For the text-containing cell, return its midpoint in [x, y] coordinate format. 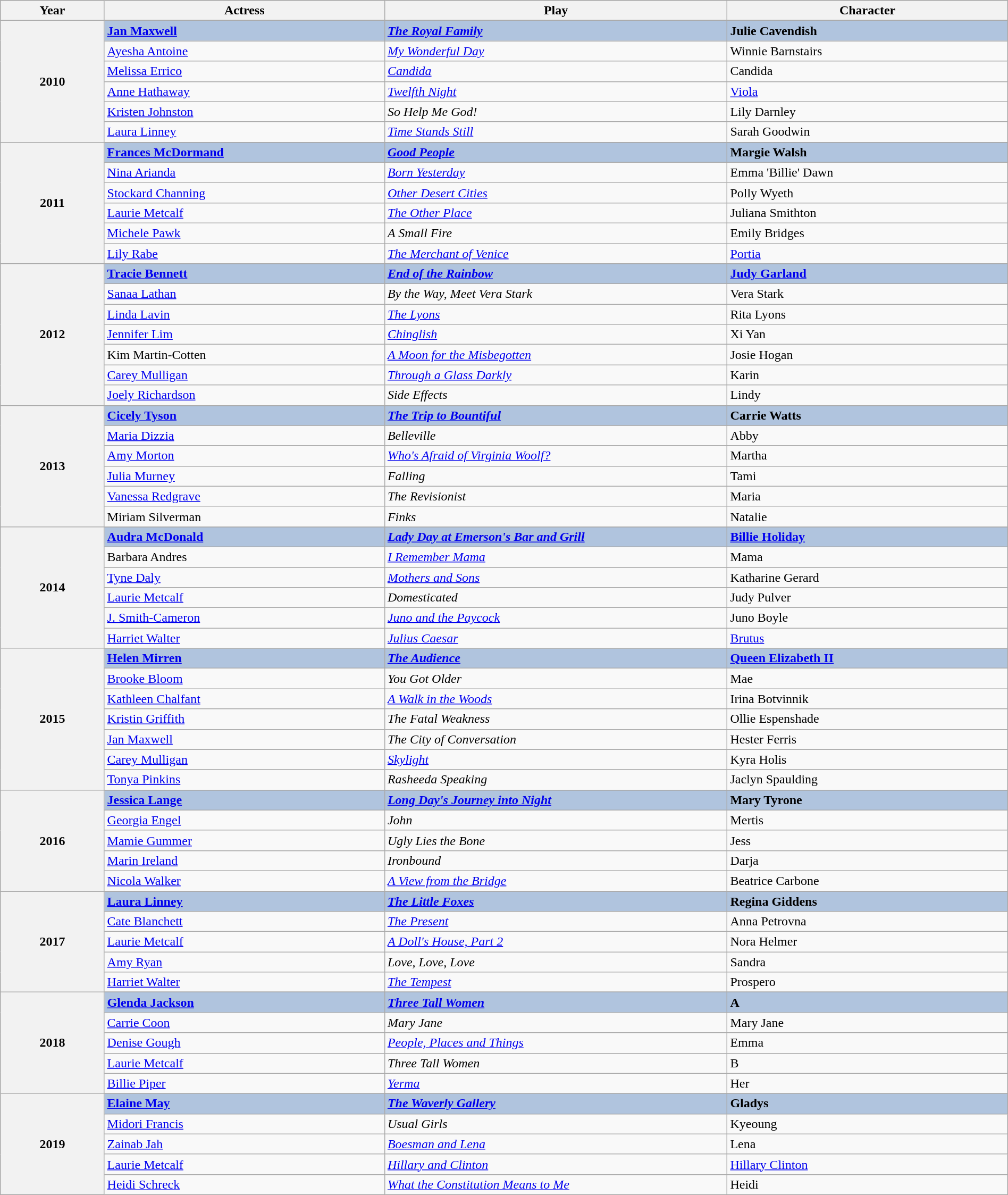
Lily Darnley [868, 112]
My Wonderful Day [556, 51]
Nicola Walker [245, 881]
J. Smith-Cameron [245, 618]
A Small Fire [556, 233]
Yerma [556, 1083]
Billie Piper [245, 1083]
Brooke Bloom [245, 679]
Mae [868, 679]
Good People [556, 152]
Belleville [556, 436]
I Remember Mama [556, 557]
Carrie Coon [245, 1023]
A Walk in the Woods [556, 699]
Midori Francis [245, 1124]
Kim Martin-Cotten [245, 355]
Anna Petrovna [868, 922]
Judy Garland [868, 274]
Amy Ryan [245, 962]
The Tempest [556, 982]
The Merchant of Venice [556, 254]
Kyeoung [868, 1124]
Prospero [868, 982]
Marin Ireland [245, 860]
The Present [556, 922]
A Doll's House, Part 2 [556, 942]
Lena [868, 1144]
Emma [868, 1043]
Time Stands Still [556, 132]
Chinglish [556, 335]
Tonya Pinkins [245, 780]
Maria Dizzia [245, 436]
Rita Lyons [868, 314]
Hillary and Clinton [556, 1164]
Side Effects [556, 395]
The Little Foxes [556, 901]
Actress [245, 11]
You Got Older [556, 679]
Ugly Lies the Bone [556, 840]
Ollie Espenshade [868, 719]
Tyne Daly [245, 577]
2018 [52, 1043]
2016 [52, 840]
Xi Yan [868, 335]
Born Yesterday [556, 172]
B [868, 1063]
The Audience [556, 658]
Michele Pawk [245, 233]
Katharine Gerard [868, 577]
Julia Murney [245, 476]
2010 [52, 81]
The Lyons [556, 314]
Sarah Goodwin [868, 132]
A Moon for the Misbegotten [556, 355]
Hester Ferris [868, 739]
Jaclyn Spaulding [868, 780]
Cicely Tyson [245, 415]
Mertis [868, 820]
2017 [52, 942]
Frances McDormand [245, 152]
Mothers and Sons [556, 577]
Portia [868, 254]
Tami [868, 476]
Kathleen Chalfant [245, 699]
2011 [52, 203]
John [556, 820]
Long Day's Journey into Night [556, 800]
Cate Blanchett [245, 922]
The Trip to Bountiful [556, 415]
Emily Bridges [868, 233]
Margie Walsh [868, 152]
Juno and the Paycock [556, 618]
By the Way, Meet Vera Stark [556, 294]
Juno Boyle [868, 618]
Audra McDonald [245, 537]
Vanessa Redgrave [245, 496]
Viola [868, 91]
Mamie Gummer [245, 840]
Barbara Andres [245, 557]
Beatrice Carbone [868, 881]
The Royal Family [556, 31]
Carrie Watts [868, 415]
Lady Day at Emerson's Bar and Grill [556, 537]
The Revisionist [556, 496]
Darja [868, 860]
Amy Morton [245, 456]
Winnie Barnstairs [868, 51]
Love, Love, Love [556, 962]
Rasheeda Speaking [556, 780]
Skylight [556, 759]
Regina Giddens [868, 901]
Ironbound [556, 860]
Helen Mirren [245, 658]
Sandra [868, 962]
Emma 'Billie' Dawn [868, 172]
Twelfth Night [556, 91]
Tracie Bennett [245, 274]
Nina Arianda [245, 172]
Domesticated [556, 598]
Ayesha Antoine [245, 51]
Zainab Jah [245, 1144]
Natalie [868, 516]
Vera Stark [868, 294]
Queen Elizabeth II [868, 658]
Her [868, 1083]
Abby [868, 436]
Kyra Holis [868, 759]
Heidi [868, 1184]
The Waverly Gallery [556, 1104]
Other Desert Cities [556, 193]
Kristen Johnston [245, 112]
Maria [868, 496]
Miriam Silverman [245, 516]
Georgia Engel [245, 820]
Sanaa Lathan [245, 294]
A View from the Bridge [556, 881]
Julie Cavendish [868, 31]
Judy Pulver [868, 598]
Mary Tyrone [868, 800]
Character [868, 11]
Josie Hogan [868, 355]
A [868, 1002]
Billie Holiday [868, 537]
Denise Gough [245, 1043]
2019 [52, 1144]
Polly Wyeth [868, 193]
Jess [868, 840]
Usual Girls [556, 1124]
Who's Afraid of Virginia Woolf? [556, 456]
Hillary Clinton [868, 1164]
Linda Lavin [245, 314]
The Other Place [556, 213]
What the Constitution Means to Me [556, 1184]
Melissa Errico [245, 71]
Kristin Griffith [245, 719]
Falling [556, 476]
Year [52, 11]
People, Places and Things [556, 1043]
Jessica Lange [245, 800]
2012 [52, 335]
Irina Botvinnik [868, 699]
Glenda Jackson [245, 1002]
2015 [52, 719]
Through a Glass Darkly [556, 375]
Martha [868, 456]
Nora Helmer [868, 942]
Stockard Channing [245, 193]
Mama [868, 557]
End of the Rainbow [556, 274]
So Help Me God! [556, 112]
2014 [52, 587]
Anne Hathaway [245, 91]
Elaine May [245, 1104]
Finks [556, 516]
Boesman and Lena [556, 1144]
Joely Richardson [245, 395]
Juliana Smithton [868, 213]
2013 [52, 466]
Gladys [868, 1104]
Karin [868, 375]
Brutus [868, 638]
Julius Caesar [556, 638]
The Fatal Weakness [556, 719]
The City of Conversation [556, 739]
Lindy [868, 395]
Heidi Schreck [245, 1184]
Jennifer Lim [245, 335]
Play [556, 11]
Lily Rabe [245, 254]
